Return the (x, y) coordinate for the center point of the cell that contains the specified text.  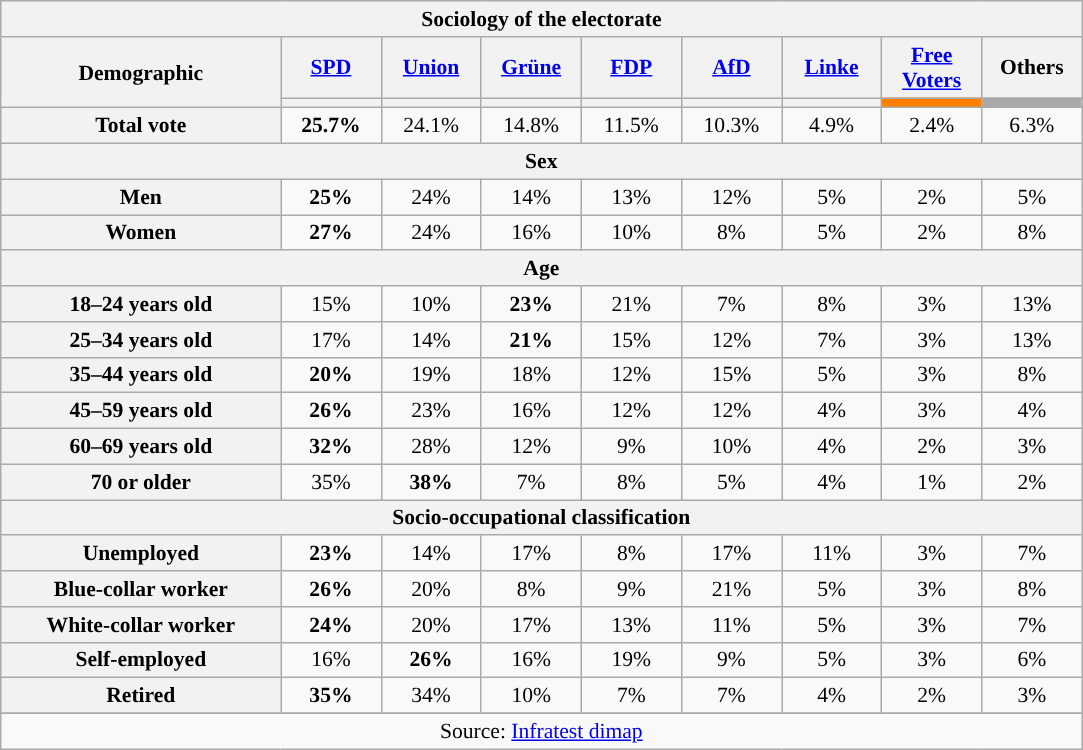
Women (141, 233)
4.9% (832, 126)
25.7% (331, 126)
Socio-occupational classification (542, 518)
Free Voters (932, 68)
27% (331, 233)
18–24 years old (141, 304)
SPD (331, 68)
White-collar worker (141, 625)
28% (431, 447)
14.8% (531, 126)
Self-employed (141, 660)
32% (331, 447)
Demographic (141, 72)
11.5% (631, 126)
Retired (141, 696)
45–59 years old (141, 411)
Total vote (141, 126)
Source: Infratest dimap (542, 732)
35–44 years old (141, 375)
Men (141, 197)
70 or older (141, 482)
24.1% (431, 126)
Sex (542, 162)
Grüne (531, 68)
Linke (832, 68)
38% (431, 482)
Blue-collar worker (141, 589)
18% (531, 375)
34% (431, 696)
25% (331, 197)
Sociology of the electorate (542, 19)
25–34 years old (141, 340)
Others (1032, 68)
10.3% (731, 126)
FDP (631, 68)
6.3% (1032, 126)
Unemployed (141, 554)
2.4% (932, 126)
Age (542, 269)
AfD (731, 68)
60–69 years old (141, 447)
Union (431, 68)
1% (932, 482)
6% (1032, 660)
